Return [x, y] of the center of cell containing provided text 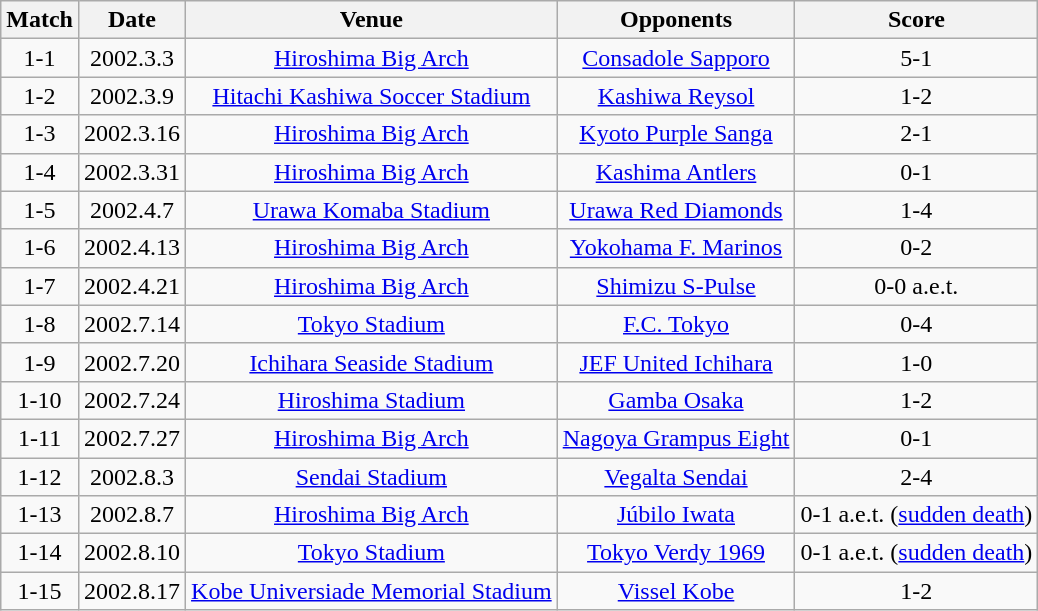
Kashiwa Reysol [676, 96]
2002.3.3 [132, 58]
1-5 [40, 210]
1-15 [40, 591]
2002.3.31 [132, 172]
Hiroshima Stadium [372, 400]
Shimizu S-Pulse [676, 286]
1-6 [40, 248]
Urawa Komaba Stadium [372, 210]
5-1 [916, 58]
Yokohama F. Marinos [676, 248]
2-4 [916, 477]
Venue [372, 20]
Sendai Stadium [372, 477]
Júbilo Iwata [676, 515]
Match [40, 20]
Vegalta Sendai [676, 477]
2002.3.9 [132, 96]
Opponents [676, 20]
2002.8.3 [132, 477]
Vissel Kobe [676, 591]
2002.7.20 [132, 362]
1-13 [40, 515]
1-10 [40, 400]
Date [132, 20]
Consadole Sapporo [676, 58]
2002.7.27 [132, 438]
F.C. Tokyo [676, 324]
Urawa Red Diamonds [676, 210]
1-1 [40, 58]
2-1 [916, 134]
Ichihara Seaside Stadium [372, 362]
1-9 [40, 362]
2002.8.7 [132, 515]
1-11 [40, 438]
Hitachi Kashiwa Soccer Stadium [372, 96]
0-2 [916, 248]
2002.7.24 [132, 400]
2002.8.10 [132, 553]
1-7 [40, 286]
2002.4.21 [132, 286]
1-14 [40, 553]
Score [916, 20]
0-0 a.e.t. [916, 286]
JEF United Ichihara [676, 362]
2002.8.17 [132, 591]
Kashima Antlers [676, 172]
Gamba Osaka [676, 400]
1-12 [40, 477]
Kobe Universiade Memorial Stadium [372, 591]
2002.4.13 [132, 248]
1-3 [40, 134]
0-4 [916, 324]
2002.3.16 [132, 134]
1-8 [40, 324]
2002.4.7 [132, 210]
1-0 [916, 362]
Nagoya Grampus Eight [676, 438]
Tokyo Verdy 1969 [676, 553]
2002.7.14 [132, 324]
Kyoto Purple Sanga [676, 134]
